Detect which cell encompasses the target text, then output its (x, y) center coordinate. 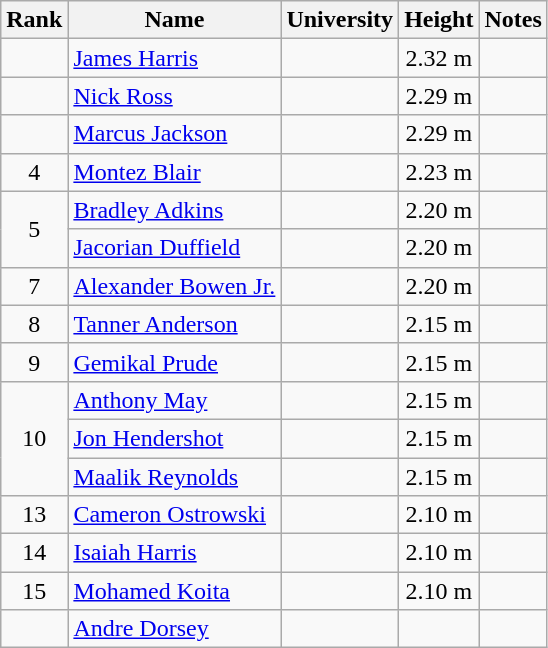
Cameron Ostrowski (174, 515)
2.23 m (439, 172)
Notes (513, 20)
5 (34, 229)
Andre Dorsey (174, 629)
Nick Ross (174, 96)
13 (34, 515)
Height (439, 20)
Anthony May (174, 400)
15 (34, 591)
Alexander Bowen Jr. (174, 286)
Maalik Reynolds (174, 477)
7 (34, 286)
Jacorian Duffield (174, 248)
8 (34, 324)
Bradley Adkins (174, 210)
James Harris (174, 58)
University (340, 20)
9 (34, 362)
10 (34, 438)
Isaiah Harris (174, 553)
Gemikal Prude (174, 362)
Montez Blair (174, 172)
Name (174, 20)
Mohamed Koita (174, 591)
4 (34, 172)
14 (34, 553)
2.32 m (439, 58)
Jon Hendershot (174, 438)
Rank (34, 20)
Marcus Jackson (174, 134)
Tanner Anderson (174, 324)
